Capture the cell that displays the provided text and extract its [x, y] central coordinate. 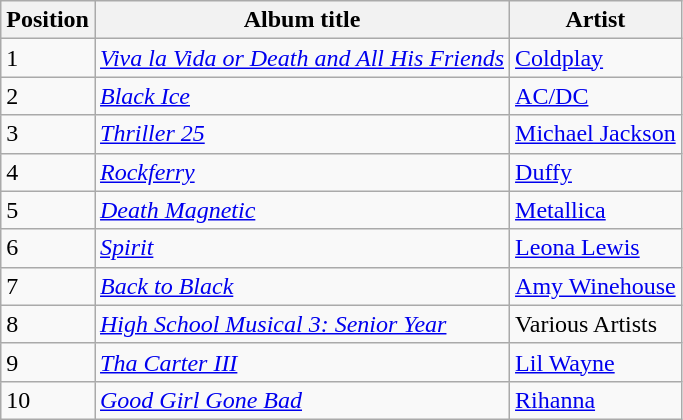
AC/DC [596, 96]
Rockferry [302, 172]
4 [48, 172]
Album title [302, 20]
Leona Lewis [596, 248]
10 [48, 400]
Various Artists [596, 324]
Lil Wayne [596, 362]
Viva la Vida or Death and All His Friends [302, 58]
Duffy [596, 172]
Rihanna [596, 400]
Coldplay [596, 58]
6 [48, 248]
Amy Winehouse [596, 286]
2 [48, 96]
Death Magnetic [302, 210]
5 [48, 210]
Black Ice [302, 96]
Metallica [596, 210]
Michael Jackson [596, 134]
Back to Black [302, 286]
8 [48, 324]
Spirit [302, 248]
1 [48, 58]
3 [48, 134]
7 [48, 286]
Good Girl Gone Bad [302, 400]
Artist [596, 20]
9 [48, 362]
High School Musical 3: Senior Year [302, 324]
Position [48, 20]
Tha Carter III [302, 362]
Thriller 25 [302, 134]
